Detect which cell encompasses the target text, then output its [X, Y] center coordinate. 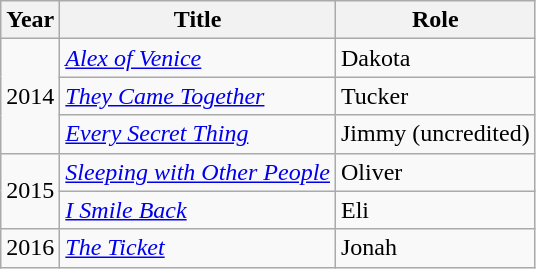
Year [30, 20]
Role [435, 20]
2016 [30, 248]
2015 [30, 191]
I Smile Back [198, 210]
They Came Together [198, 96]
2014 [30, 96]
Alex of Venice [198, 58]
Title [198, 20]
Eli [435, 210]
The Ticket [198, 248]
Tucker [435, 96]
Dakota [435, 58]
Sleeping with Other People [198, 172]
Every Secret Thing [198, 134]
Jimmy (uncredited) [435, 134]
Oliver [435, 172]
Jonah [435, 248]
